Provide the [x, y] coordinate of the cell's center where the given text is located.  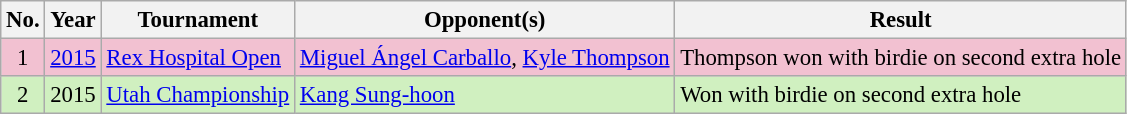
Utah Championship [198, 95]
2 [23, 95]
Result [901, 20]
Rex Hospital Open [198, 58]
Thompson won with birdie on second extra hole [901, 58]
Kang Sung-hoon [485, 95]
Tournament [198, 20]
1 [23, 58]
Year [73, 20]
Opponent(s) [485, 20]
Won with birdie on second extra hole [901, 95]
Miguel Ángel Carballo, Kyle Thompson [485, 58]
No. [23, 20]
